Return (X, Y) of the center of cell containing provided text 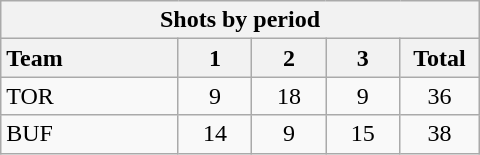
Total (440, 58)
2 (289, 58)
TOR (90, 96)
36 (440, 96)
18 (289, 96)
15 (363, 134)
Team (90, 58)
1 (215, 58)
BUF (90, 134)
3 (363, 58)
14 (215, 134)
38 (440, 134)
Shots by period (240, 20)
